Locate the cell with the specified text and output its [X, Y] center coordinate. 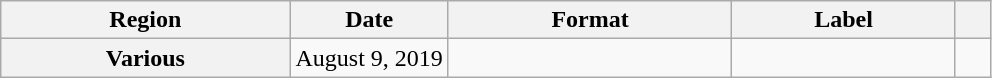
Various [146, 58]
Region [146, 20]
August 9, 2019 [369, 58]
Format [590, 20]
Label [844, 20]
Date [369, 20]
